From the cell containing the given text, extract its center point as (x, y) coordinate. 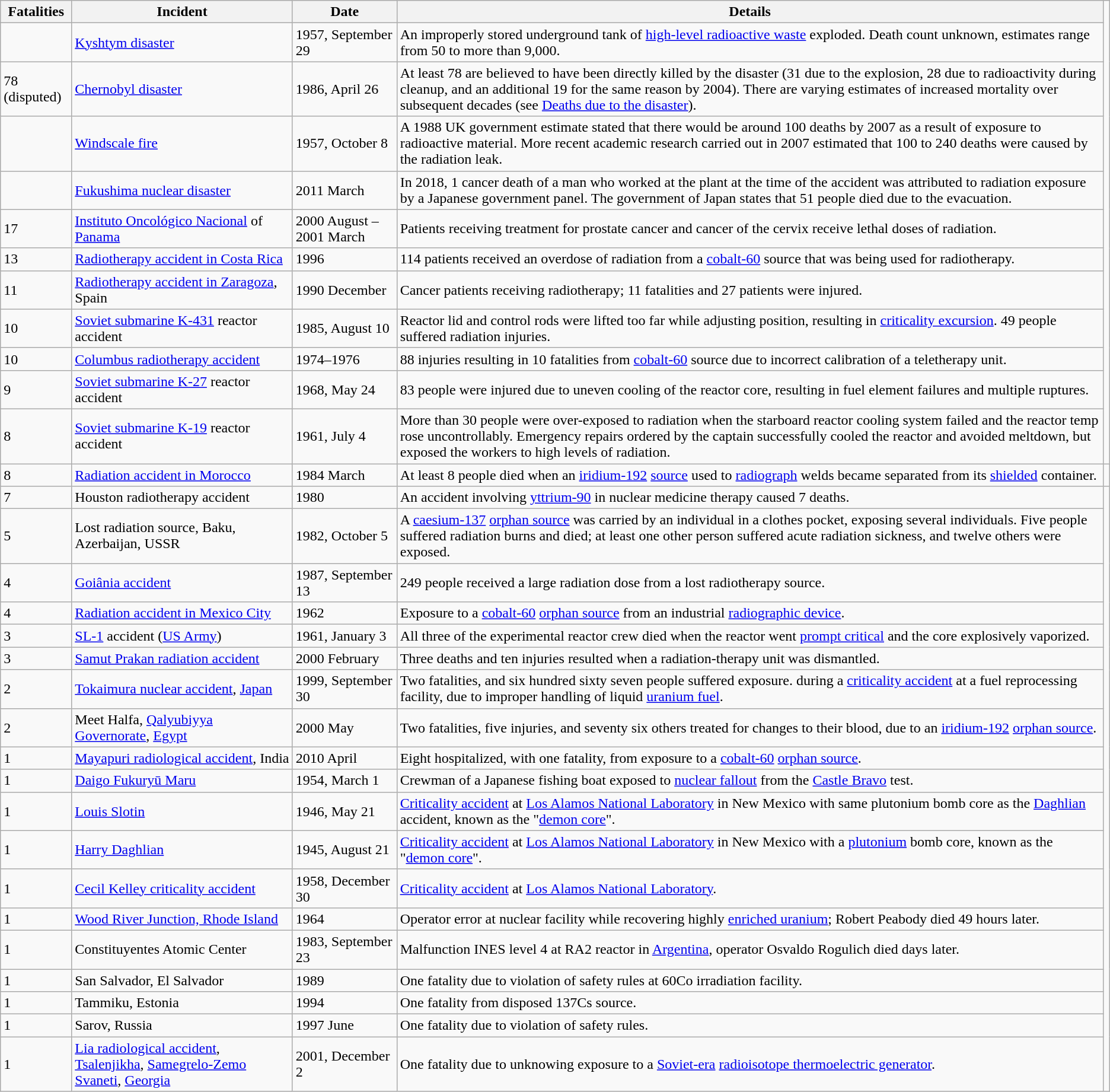
1946, May 21 (345, 811)
1984 March (345, 475)
2010 April (345, 758)
1985, August 10 (345, 329)
1954, March 1 (345, 781)
1983, September 23 (345, 949)
1968, May 24 (345, 389)
Soviet submarine K-27 reactor accident (182, 389)
Date (345, 12)
83 people were injured due to uneven cooling of the reactor core, resulting in fuel element failures and multiple ruptures. (749, 389)
San Salvador, El Salvador (182, 980)
Two fatalities, five injuries, and seventy six others treated for changes to their blood, due to an iridium-192 orphan source. (749, 727)
1997 June (345, 1026)
Three deaths and ten injuries resulted when a radiation-therapy unit was dismantled. (749, 658)
78 (disputed) (36, 89)
1986, April 26 (345, 89)
Eight hospitalized, with one fatality, from exposure to a cobalt-60 orphan source. (749, 758)
Radiotherapy accident in Zaragoza, Spain (182, 289)
Columbus radiotherapy accident (182, 359)
Incident (182, 12)
At least 8 people died when an iridium-192 source used to radiograph welds became separated from its shielded container. (749, 475)
Chernobyl disaster (182, 89)
Operator error at nuclear facility while recovering highly enriched uranium; Robert Peabody died 49 hours later. (749, 919)
114 patients received an overdose of radiation from a cobalt-60 source that was being used for radiotherapy. (749, 259)
Samut Prakan radiation accident (182, 658)
2011 March (345, 190)
1957, September 29 (345, 43)
One fatality due to violation of safety rules. (749, 1026)
Details (749, 12)
Malfunction INES level 4 at RA2 reactor in Argentina, operator Osvaldo Rogulich died days later. (749, 949)
17 (36, 229)
Soviet submarine K-19 reactor accident (182, 436)
Daigo Fukuryū Maru (182, 781)
Houston radiotherapy accident (182, 498)
One fatality due to unknowing exposure to a Soviet-era radioisotope thermoelectric generator. (749, 1064)
Wood River Junction, Rhode Island (182, 919)
1989 (345, 980)
1987, September 13 (345, 582)
9 (36, 389)
1961, July 4 (345, 436)
1974–1976 (345, 359)
Tokaimura nuclear accident, Japan (182, 689)
Louis Slotin (182, 811)
One fatality from disposed 137Cs source. (749, 1003)
One fatality due to violation of safety rules at 60Co irradiation facility. (749, 980)
1962 (345, 613)
Radiation accident in Morocco (182, 475)
Meet Halfa, Qalyubiyya Governorate, Egypt (182, 727)
1980 (345, 498)
2001, December 2 (345, 1064)
SL-1 accident (US Army) (182, 636)
An improperly stored underground tank of high-level radioactive waste exploded. Death count unknown, estimates range from 50 to more than 9,000. (749, 43)
Crewman of a Japanese fishing boat exposed to nuclear fallout from the Castle Bravo test. (749, 781)
Kyshtym disaster (182, 43)
Instituto Oncológico Nacional of Panama (182, 229)
Criticality accident at Los Alamos National Laboratory in New Mexico with a plutonium bomb core, known as the "demon core". (749, 849)
Radiation accident in Mexico City (182, 613)
1999, September 30 (345, 689)
1996 (345, 259)
Exposure to a cobalt-60 orphan source from an industrial radiographic device. (749, 613)
2000 February (345, 658)
1945, August 21 (345, 849)
Cecil Kelley criticality accident (182, 889)
Patients receiving treatment for prostate cancer and cancer of the cervix receive lethal doses of radiation. (749, 229)
1958, December 30 (345, 889)
Lia radiological accident, Tsalenjikha, Samegrelo-Zemo Svaneti, Georgia (182, 1064)
1994 (345, 1003)
Fatalities (36, 12)
Tammiku, Estonia (182, 1003)
2000 August – 2001 March (345, 229)
11 (36, 289)
1990 December (345, 289)
Lost radiation source, Baku, Azerbaijan, USSR (182, 536)
Criticality accident at Los Alamos National Laboratory. (749, 889)
An accident involving yttrium-90 in nuclear medicine therapy caused 7 deaths. (749, 498)
249 people received a large radiation dose from a lost radiotherapy source. (749, 582)
7 (36, 498)
2000 May (345, 727)
1957, October 8 (345, 144)
1961, January 3 (345, 636)
Goiânia accident (182, 582)
Radiotherapy accident in Costa Rica (182, 259)
13 (36, 259)
Fukushima nuclear disaster (182, 190)
1982, October 5 (345, 536)
Mayapuri radiological accident, India (182, 758)
Cancer patients receiving radiotherapy; 11 fatalities and 27 patients were injured. (749, 289)
Sarov, Russia (182, 1026)
All three of the experimental reactor crew died when the reactor went prompt critical and the core explosively vaporized. (749, 636)
5 (36, 536)
Windscale fire (182, 144)
Soviet submarine K-431 reactor accident (182, 329)
88 injuries resulting in 10 fatalities from cobalt-60 source due to incorrect calibration of a teletherapy unit. (749, 359)
Reactor lid and control rods were lifted too far while adjusting position, resulting in criticality excursion. 49 people suffered radiation injuries. (749, 329)
Harry Daghlian (182, 849)
Constituyentes Atomic Center (182, 949)
1964 (345, 919)
